Find where the given text appears and provide that cell's center as (x, y) coordinate. 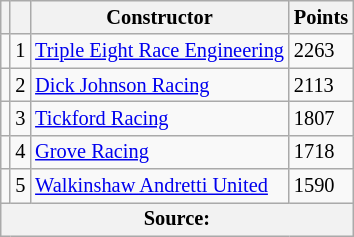
Source: (177, 219)
Grove Racing (160, 152)
1807 (321, 118)
Walkinshaw Andretti United (160, 186)
5 (20, 186)
2113 (321, 85)
Triple Eight Race Engineering (160, 51)
2263 (321, 51)
3 (20, 118)
Tickford Racing (160, 118)
Constructor (160, 17)
1 (20, 51)
2 (20, 85)
Dick Johnson Racing (160, 85)
1718 (321, 152)
1590 (321, 186)
Points (321, 17)
4 (20, 152)
